Find where the given text appears and provide that cell's center as (X, Y) coordinate. 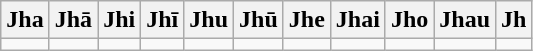
Jhe (306, 20)
Jha (25, 20)
Jhai (358, 20)
Jhī (162, 20)
Jhū (259, 20)
Jhi (120, 20)
Jhu (209, 20)
Jhau (465, 20)
Jh (514, 20)
Jho (409, 20)
Jhā (73, 20)
